Capture the cell that displays the provided text and extract its (X, Y) central coordinate. 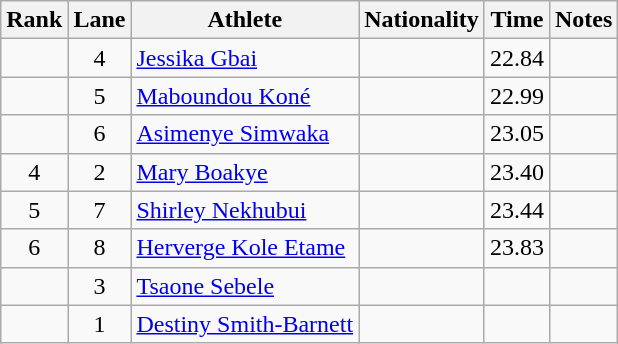
23.40 (516, 172)
Athlete (245, 20)
8 (100, 248)
7 (100, 210)
Time (516, 20)
22.84 (516, 58)
Tsaone Sebele (245, 286)
Asimenye Simwaka (245, 134)
Herverge Kole Etame (245, 248)
Nationality (422, 20)
Jessika Gbai (245, 58)
Notes (583, 20)
22.99 (516, 96)
Rank (34, 20)
Lane (100, 20)
Destiny Smith-Barnett (245, 324)
3 (100, 286)
23.83 (516, 248)
2 (100, 172)
23.05 (516, 134)
Maboundou Koné (245, 96)
Shirley Nekhubui (245, 210)
Mary Boakye (245, 172)
1 (100, 324)
23.44 (516, 210)
